Return the [X, Y] coordinate for the center point of the cell that contains the specified text.  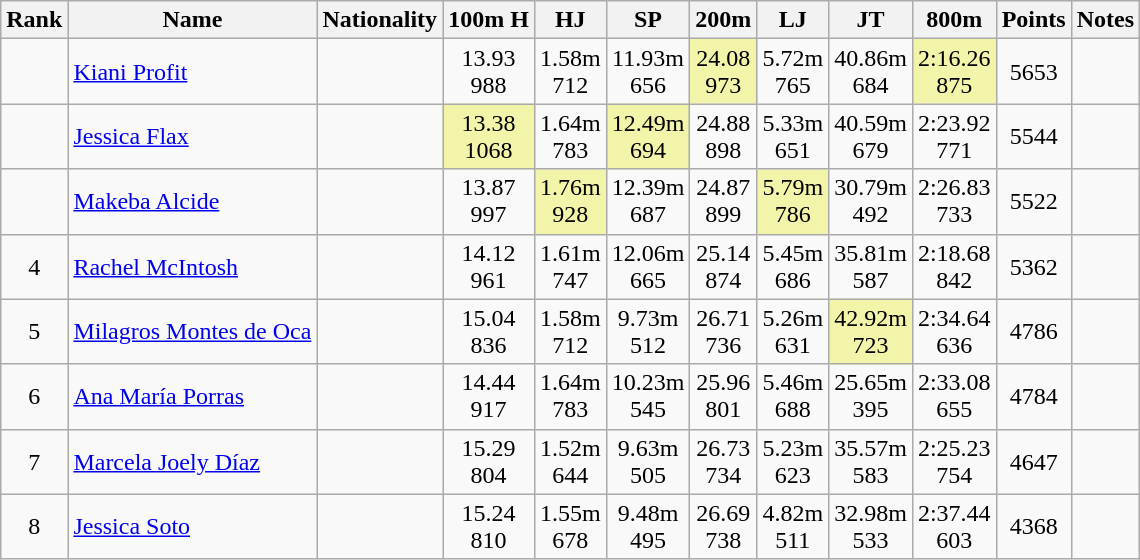
25.96801 [724, 396]
14.12961 [489, 266]
12.49m694 [648, 136]
800m [954, 20]
7 [34, 462]
26.69738 [724, 526]
9.73m512 [648, 332]
15.29804 [489, 462]
14.44917 [489, 396]
13.87997 [489, 202]
25.14874 [724, 266]
5362 [1034, 266]
5.23m623 [793, 462]
35.81m587 [871, 266]
40.59m679 [871, 136]
15.24810 [489, 526]
32.98m533 [871, 526]
4.82m511 [793, 526]
200m [724, 20]
4786 [1034, 332]
13.93988 [489, 72]
13.381068 [489, 136]
2:18.68842 [954, 266]
12.39m687 [648, 202]
5.33m651 [793, 136]
5.46m688 [793, 396]
26.71736 [724, 332]
2:23.92771 [954, 136]
24.87899 [724, 202]
Jessica Soto [192, 526]
5544 [1034, 136]
25.65m395 [871, 396]
2:33.08655 [954, 396]
2:26.83733 [954, 202]
1.61m747 [570, 266]
4368 [1034, 526]
2:37.44603 [954, 526]
HJ [570, 20]
SP [648, 20]
Kiani Profit [192, 72]
100m H [489, 20]
1.55m678 [570, 526]
Rank [34, 20]
Notes [1105, 20]
1.76m928 [570, 202]
2:16.26875 [954, 72]
5653 [1034, 72]
10.23m545 [648, 396]
4 [34, 266]
8 [34, 526]
5 [34, 332]
15.04836 [489, 332]
5.26m631 [793, 332]
Name [192, 20]
35.57m583 [871, 462]
2:25.23754 [954, 462]
Milagros Montes de Oca [192, 332]
5.79m786 [793, 202]
5.72m765 [793, 72]
Rachel McIntosh [192, 266]
12.06m665 [648, 266]
Ana María Porras [192, 396]
Marcela Joely Díaz [192, 462]
9.63m505 [648, 462]
Points [1034, 20]
LJ [793, 20]
40.86m684 [871, 72]
JT [871, 20]
24.88898 [724, 136]
26.73734 [724, 462]
1.52m644 [570, 462]
Makeba Alcide [192, 202]
24.08973 [724, 72]
42.92m723 [871, 332]
11.93m656 [648, 72]
5.45m686 [793, 266]
4647 [1034, 462]
Nationality [380, 20]
9.48m495 [648, 526]
Jessica Flax [192, 136]
4784 [1034, 396]
5522 [1034, 202]
2:34.64636 [954, 332]
6 [34, 396]
30.79m492 [871, 202]
